Search for the cell housing the specified text and yield its [X, Y] center coordinate. 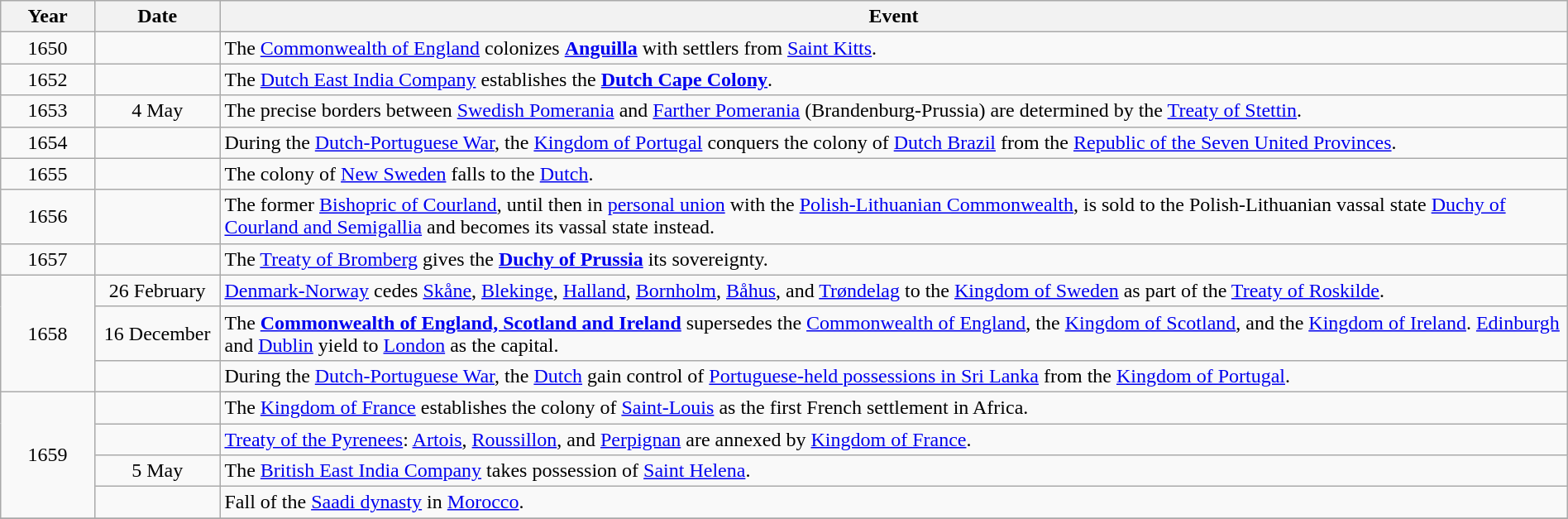
1654 [48, 142]
5 May [157, 471]
The precise borders between Swedish Pomerania and Farther Pomerania (Brandenburg-Prussia) are determined by the Treaty of Stettin. [893, 111]
During the Dutch-Portuguese War, the Dutch gain control of Portuguese-held possessions in Sri Lanka from the Kingdom of Portugal. [893, 376]
The British East India Company takes possession of Saint Helena. [893, 471]
Treaty of the Pyrenees: Artois, Roussillon, and Perpignan are annexed by Kingdom of France. [893, 440]
Denmark-Norway cedes Skåne, Blekinge, Halland, Bornholm, Båhus, and Trøndelag to the Kingdom of Sweden as part of the Treaty of Roskilde. [893, 291]
4 May [157, 111]
1650 [48, 48]
1659 [48, 454]
Year [48, 17]
1656 [48, 217]
1658 [48, 333]
1657 [48, 259]
1652 [48, 79]
During the Dutch-Portuguese War, the Kingdom of Portugal conquers the colony of Dutch Brazil from the Republic of the Seven United Provinces. [893, 142]
The Commonwealth of England colonizes Anguilla with settlers from Saint Kitts. [893, 48]
16 December [157, 333]
The Treaty of Bromberg gives the Duchy of Prussia its sovereignty. [893, 259]
The Kingdom of France establishes the colony of Saint-Louis as the first French settlement in Africa. [893, 407]
Date [157, 17]
Fall of the Saadi dynasty in Morocco. [893, 502]
1655 [48, 174]
The Dutch East India Company establishes the Dutch Cape Colony. [893, 79]
26 February [157, 291]
1653 [48, 111]
The colony of New Sweden falls to the Dutch. [893, 174]
Event [893, 17]
